Return (x, y) of the center of cell containing provided text 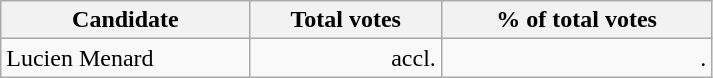
Total votes (346, 20)
Lucien Menard (126, 58)
. (576, 58)
Candidate (126, 20)
% of total votes (576, 20)
accl. (346, 58)
